Scan for the cell matching the given text and deliver its (x, y) coordinate at center. 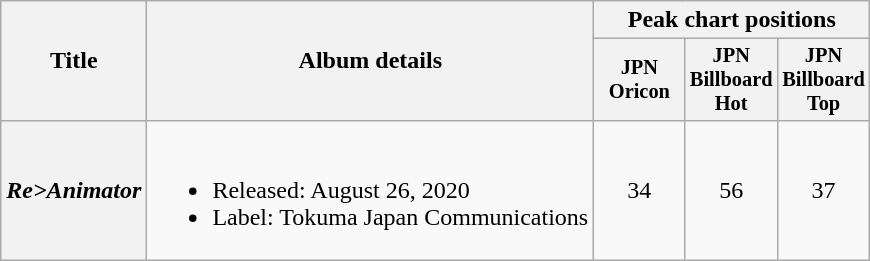
37 (823, 190)
JPNBillboardTop (823, 80)
34 (640, 190)
JPNBillboardHot (731, 80)
Title (74, 61)
Re>Animator (74, 190)
56 (731, 190)
Peak chart positions (732, 20)
Released: August 26, 2020Label: Tokuma Japan Communications (370, 190)
Album details (370, 61)
JPNOricon (640, 80)
